Identify which cell holds the provided text, then report its (X, Y) central coordinate. 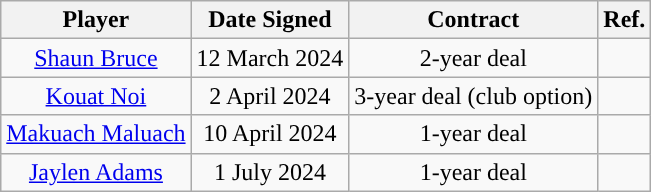
12 March 2024 (270, 58)
Jaylen Adams (96, 172)
3-year deal (club option) (474, 96)
2-year deal (474, 58)
2 April 2024 (270, 96)
10 April 2024 (270, 134)
Kouat Noi (96, 96)
Player (96, 20)
Contract (474, 20)
Makuach Maluach (96, 134)
Shaun Bruce (96, 58)
Date Signed (270, 20)
1 July 2024 (270, 172)
Ref. (624, 20)
